Search for the cell housing the specified text and yield its [X, Y] center coordinate. 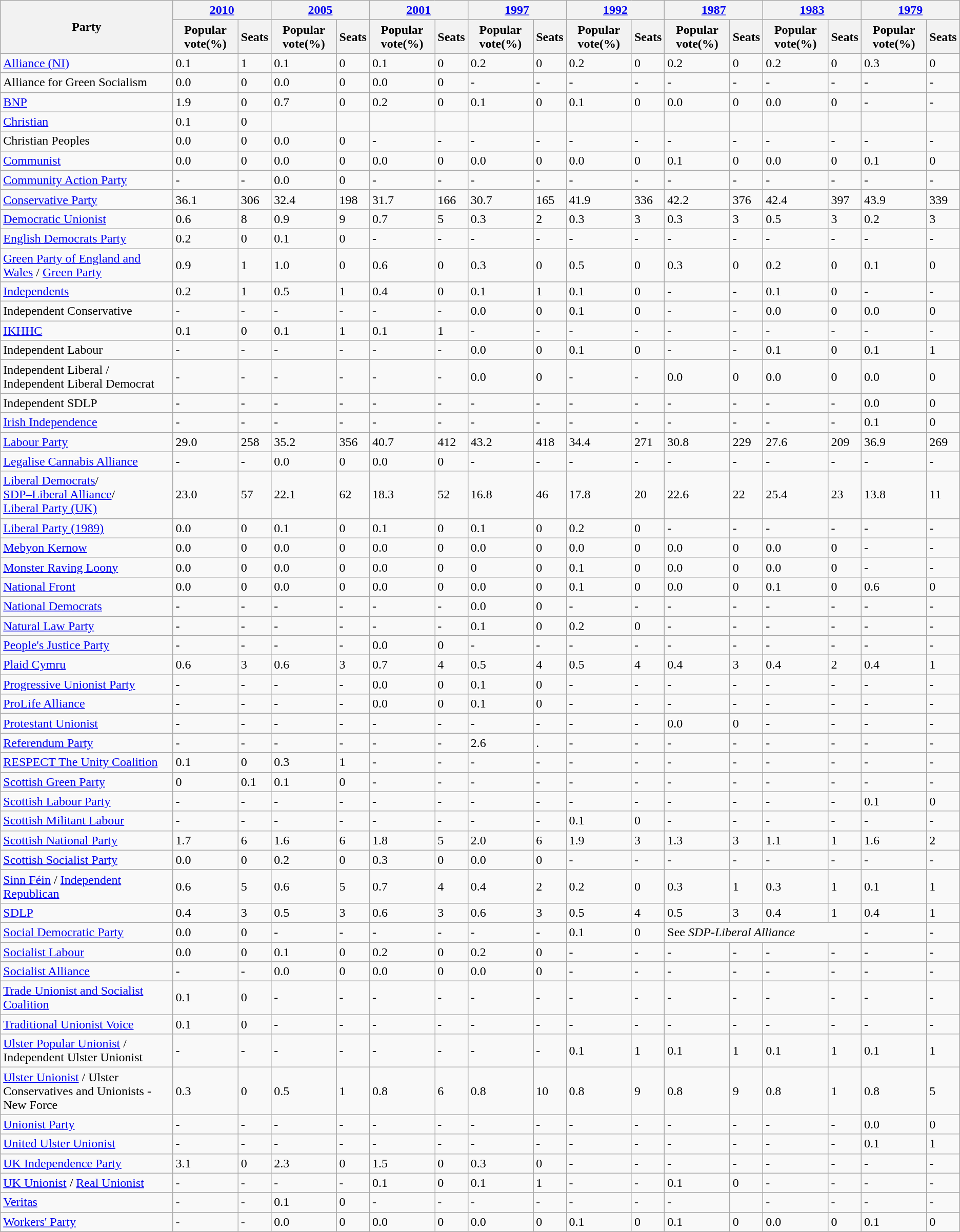
See SDP-Liberal Alliance [763, 932]
2.3 [304, 1163]
Ulster Unionist / Ulster Conservatives and Unionists - New Force [87, 1091]
62 [353, 495]
Scottish Socialist Party [87, 860]
Alliance for Green Socialism [87, 83]
22.1 [304, 495]
2010 [222, 10]
2.0 [501, 840]
Independent Liberal / Independent Liberal Democrat [87, 376]
32.4 [304, 199]
Scottish Labour Party [87, 801]
1.5 [402, 1163]
Veritas [87, 1202]
Referendum Party [87, 743]
269 [943, 442]
2005 [321, 10]
. [550, 743]
Progressive Unionist Party [87, 684]
Independent SDLP [87, 403]
Mebyon Kernow [87, 548]
United Ulster Unionist [87, 1144]
Monster Raving Loony [87, 567]
Labour Party [87, 442]
2.6 [501, 743]
Irish Independence [87, 422]
258 [254, 442]
Scottish Green Party [87, 782]
Scottish Militant Labour [87, 821]
336 [648, 199]
Socialist Alliance [87, 972]
23.0 [205, 495]
BNP [87, 102]
306 [254, 199]
Sinn Féin / Independent Republican [87, 886]
165 [550, 199]
Christian Peoples [87, 141]
42.4 [796, 199]
52 [451, 495]
Christian [87, 122]
339 [943, 199]
1.7 [205, 840]
17.8 [599, 495]
Scottish National Party [87, 840]
Socialist Labour [87, 952]
36.1 [205, 199]
43.9 [893, 199]
1997 [517, 10]
SDLP [87, 913]
11 [943, 495]
Social Democratic Party [87, 932]
Independents [87, 292]
IKHHC [87, 331]
31.7 [402, 199]
UK Independence Party [87, 1163]
Community Action Party [87, 180]
People's Justice Party [87, 645]
Ulster Popular Unionist / Independent Ulster Unionist [87, 1051]
30.7 [501, 199]
397 [845, 199]
166 [451, 199]
Traditional Unionist Voice [87, 1024]
229 [746, 442]
10 [550, 1091]
Protestant Unionist [87, 723]
356 [353, 442]
Independent Labour [87, 350]
412 [451, 442]
ProLife Alliance [87, 704]
1992 [615, 10]
Alliance (NI) [87, 63]
1983 [812, 10]
43.2 [501, 442]
Workers' Party [87, 1222]
27.6 [796, 442]
8 [254, 219]
16.8 [501, 495]
Natural Law Party [87, 626]
Unionist Party [87, 1124]
36.9 [893, 442]
Legalise Cannabis Alliance [87, 461]
1.8 [402, 840]
Party [87, 27]
1987 [714, 10]
1.1 [796, 840]
Independent Conservative [87, 311]
RESPECT The Unity Coalition [87, 762]
57 [254, 495]
1979 [910, 10]
2001 [418, 10]
13.8 [893, 495]
UK Unionist / Real Unionist [87, 1183]
Green Party of England and Wales / Green Party [87, 265]
35.2 [304, 442]
English Democrats Party [87, 238]
22 [746, 495]
40.7 [402, 442]
209 [845, 442]
Democratic Unionist [87, 219]
Conservative Party [87, 199]
18.3 [402, 495]
Trade Unionist and Socialist Coalition [87, 998]
3.1 [205, 1163]
41.9 [599, 199]
1.0 [304, 265]
Communist [87, 160]
418 [550, 442]
National Front [87, 587]
Liberal Party (1989) [87, 528]
30.8 [697, 442]
34.4 [599, 442]
Plaid Cymru [87, 665]
25.4 [796, 495]
29.0 [205, 442]
198 [353, 199]
1.3 [697, 840]
Liberal Democrats/SDP–Liberal Alliance/Liberal Party (UK) [87, 495]
20 [648, 495]
42.2 [697, 199]
376 [746, 199]
23 [845, 495]
271 [648, 442]
National Democrats [87, 606]
22.6 [697, 495]
46 [550, 495]
